For the text-containing cell, return its midpoint in [x, y] coordinate format. 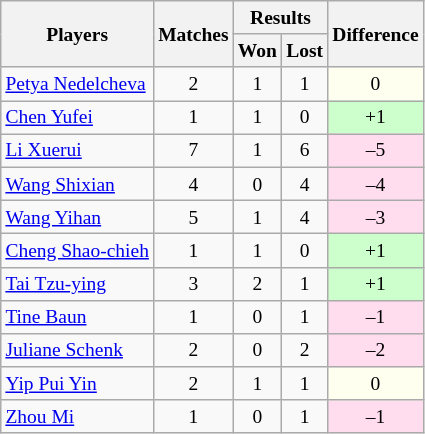
–3 [376, 216]
Matches [194, 34]
Juliane Schenk [78, 350]
Petya Nedelcheva [78, 84]
Players [78, 34]
Wang Shixian [78, 184]
Won [257, 50]
Cheng Shao-chieh [78, 250]
Chen Yufei [78, 118]
–2 [376, 350]
Tine Baun [78, 316]
Results [280, 18]
Difference [376, 34]
6 [305, 150]
7 [194, 150]
Tai Tzu-ying [78, 284]
Zhou Mi [78, 416]
Yip Pui Yin [78, 384]
3 [194, 284]
5 [194, 216]
Wang Yihan [78, 216]
Li Xuerui [78, 150]
–4 [376, 184]
Lost [305, 50]
–5 [376, 150]
